Search for the cell housing the specified text and yield its [x, y] center coordinate. 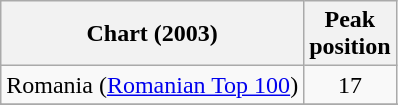
17 [350, 85]
Romania (Romanian Top 100) [152, 85]
Chart (2003) [152, 34]
Peakposition [350, 34]
